Output the [x, y] coordinate of the center of the cell containing the given text.  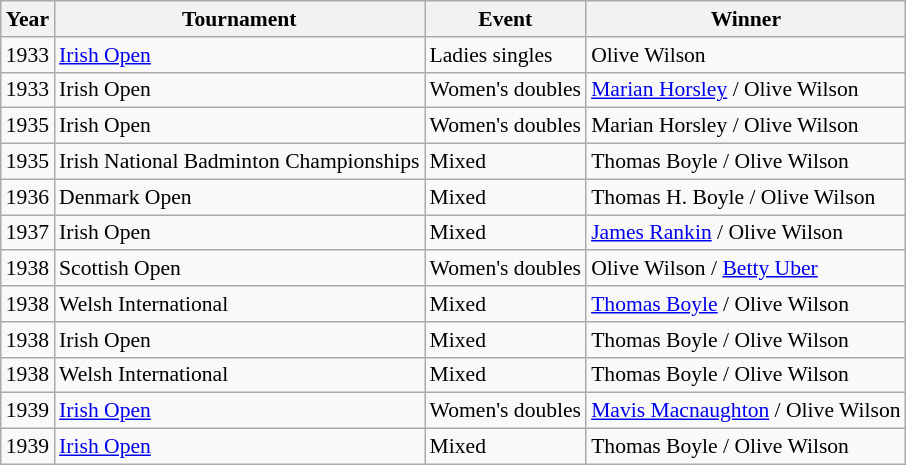
James Rankin / Olive Wilson [746, 233]
Year [28, 19]
Mavis Macnaughton / Olive Wilson [746, 411]
Winner [746, 19]
1937 [28, 233]
1936 [28, 197]
Event [506, 19]
Denmark Open [239, 197]
Olive Wilson / Betty Uber [746, 269]
Scottish Open [239, 269]
Irish National Badminton Championships [239, 162]
Tournament [239, 19]
Olive Wilson [746, 55]
Ladies singles [506, 55]
Thomas H. Boyle / Olive Wilson [746, 197]
